Output the (X, Y) coordinate of the center of the cell containing the given text.  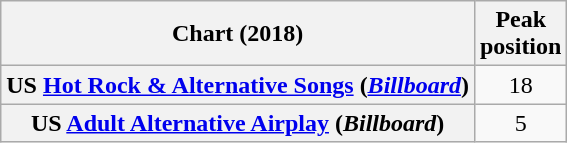
US Hot Rock & Alternative Songs (Billboard) (238, 85)
5 (520, 123)
US Adult Alternative Airplay (Billboard) (238, 123)
Chart (2018) (238, 34)
18 (520, 85)
Peakposition (520, 34)
